Return (x, y) of the center of cell containing provided text 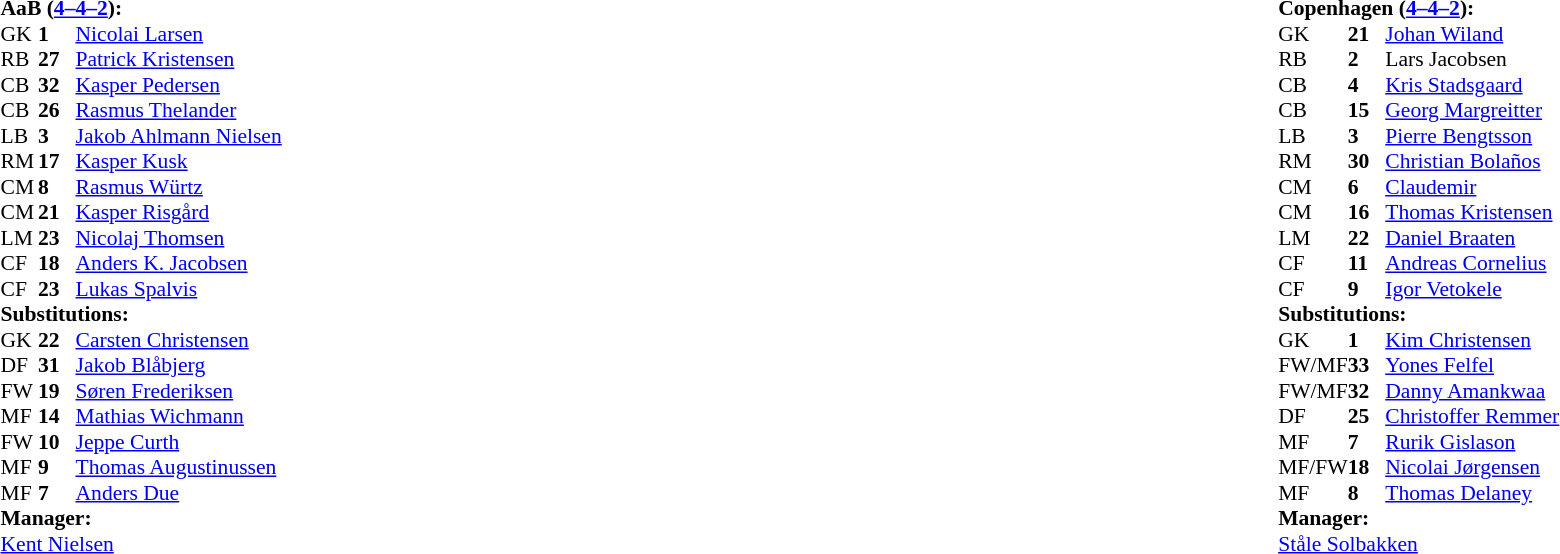
Jakob Ahlmann Nielsen (179, 136)
Kasper Risgård (179, 213)
Anders K. Jacobsen (179, 263)
27 (57, 59)
19 (57, 391)
Rurik Gislason (1472, 442)
11 (1367, 263)
Danny Amankwaa (1472, 391)
Yones Felfel (1472, 365)
Anders Due (179, 493)
Rasmus Würtz (179, 187)
17 (57, 161)
Carsten Christensen (179, 340)
Nicolai Jørgensen (1472, 467)
14 (57, 417)
Johan Wiland (1472, 34)
Lukas Spalvis (179, 289)
Jeppe Curth (179, 442)
Christoffer Remmer (1472, 417)
30 (1367, 161)
33 (1367, 365)
26 (57, 111)
Kris Stadsgaard (1472, 85)
25 (1367, 417)
Søren Frederiksen (179, 391)
Thomas Kristensen (1472, 213)
Mathias Wichmann (179, 417)
Kasper Kusk (179, 161)
Igor Vetokele (1472, 289)
MF/FW (1313, 467)
Nicolai Larsen (179, 34)
Nicolaj Thomsen (179, 238)
31 (57, 365)
16 (1367, 213)
Rasmus Thelander (179, 111)
Christian Bolaños (1472, 161)
6 (1367, 187)
Kasper Pedersen (179, 85)
10 (57, 442)
Thomas Delaney (1472, 493)
Pierre Bengtsson (1472, 136)
2 (1367, 59)
Daniel Braaten (1472, 238)
Andreas Cornelius (1472, 263)
15 (1367, 111)
Lars Jacobsen (1472, 59)
Kim Christensen (1472, 340)
Thomas Augustinussen (179, 467)
Patrick Kristensen (179, 59)
4 (1367, 85)
Jakob Blåbjerg (179, 365)
Claudemir (1472, 187)
Georg Margreitter (1472, 111)
